From the cell containing the given text, extract its center point as (x, y) coordinate. 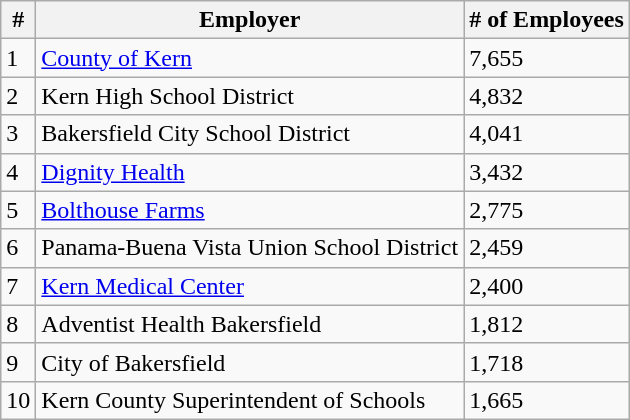
1,812 (547, 324)
Adventist Health Bakersfield (250, 324)
9 (18, 362)
Dignity Health (250, 172)
2,400 (547, 286)
8 (18, 324)
7 (18, 286)
7,655 (547, 58)
10 (18, 400)
4,041 (547, 134)
Kern Medical Center (250, 286)
Kern County Superintendent of Schools (250, 400)
2,459 (547, 248)
# (18, 20)
4 (18, 172)
1,718 (547, 362)
1 (18, 58)
Employer (250, 20)
5 (18, 210)
# of Employees (547, 20)
3,432 (547, 172)
2 (18, 96)
3 (18, 134)
County of Kern (250, 58)
1,665 (547, 400)
Bolthouse Farms (250, 210)
City of Bakersfield (250, 362)
Kern High School District (250, 96)
Bakersfield City School District (250, 134)
Panama-Buena Vista Union School District (250, 248)
2,775 (547, 210)
6 (18, 248)
4,832 (547, 96)
